Identify which cell holds the provided text, then report its [X, Y] central coordinate. 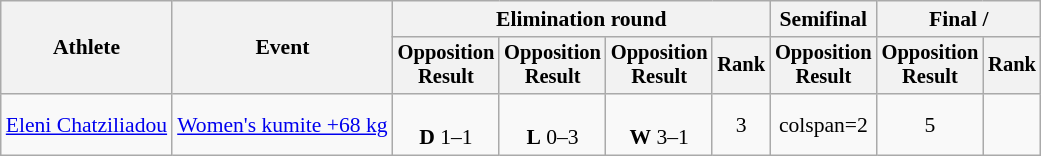
W 3–1 [660, 124]
Event [282, 48]
Semifinal [824, 19]
Eleni Chatziliadou [86, 124]
Elimination round [582, 19]
Final / [959, 19]
3 [741, 124]
colspan=2 [824, 124]
Athlete [86, 48]
L 0–3 [552, 124]
5 [930, 124]
D 1–1 [446, 124]
Women's kumite +68 kg [282, 124]
